Find where the given text appears and provide that cell's center as [X, Y] coordinate. 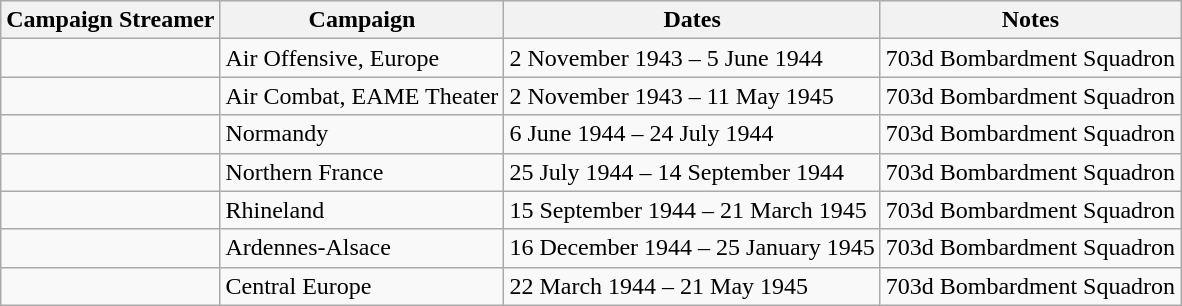
16 December 1944 – 25 January 1945 [692, 248]
Central Europe [362, 286]
25 July 1944 – 14 September 1944 [692, 172]
2 November 1943 – 11 May 1945 [692, 96]
Notes [1030, 20]
Normandy [362, 134]
Dates [692, 20]
22 March 1944 – 21 May 1945 [692, 286]
Ardennes-Alsace [362, 248]
15 September 1944 – 21 March 1945 [692, 210]
Rhineland [362, 210]
6 June 1944 – 24 July 1944 [692, 134]
Campaign [362, 20]
Air Combat, EAME Theater [362, 96]
Campaign Streamer [110, 20]
2 November 1943 – 5 June 1944 [692, 58]
Northern France [362, 172]
Air Offensive, Europe [362, 58]
